Pinpoint the cell where the given text exists, returning its [X, Y] midpoint coordinate. 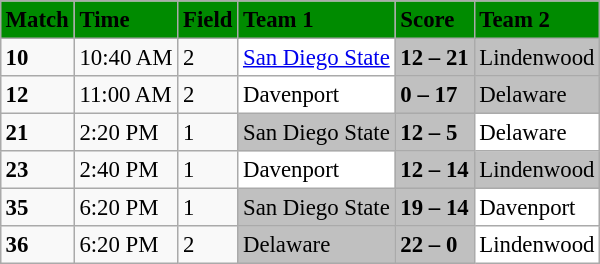
19 – 14 [434, 208]
12 – 14 [434, 170]
2:40 PM [126, 170]
22 – 0 [434, 245]
10:40 AM [126, 57]
Score [434, 20]
Field [208, 20]
Team 1 [316, 20]
Match [37, 20]
2:20 PM [126, 133]
12 [37, 95]
21 [37, 133]
36 [37, 245]
0 – 17 [434, 95]
12 – 5 [434, 133]
12 – 21 [434, 57]
23 [37, 170]
Team 2 [537, 20]
11:00 AM [126, 95]
10 [37, 57]
35 [37, 208]
Time [126, 20]
